Pinpoint the cell where the given text exists, returning its (x, y) midpoint coordinate. 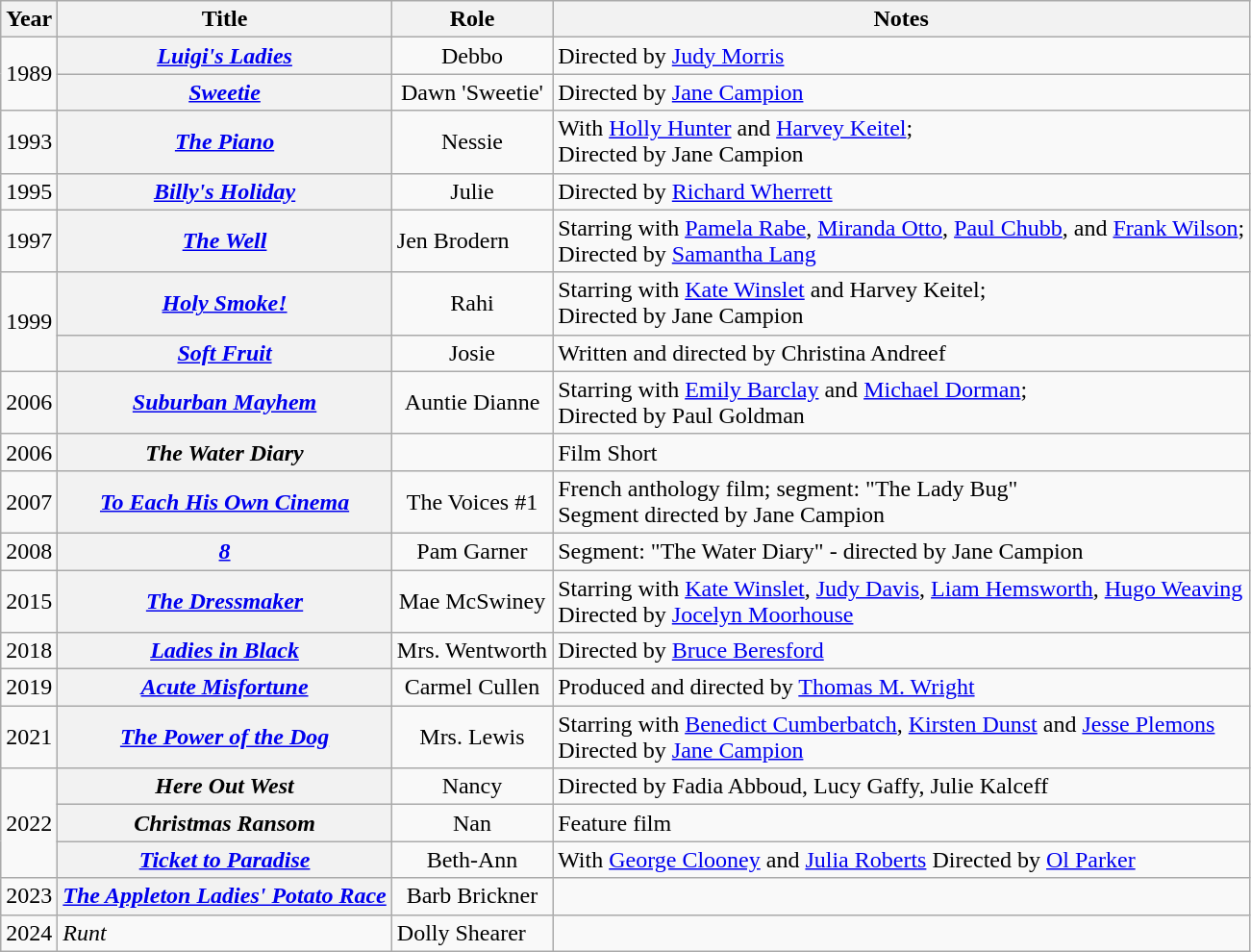
With George Clooney and Julia Roberts Directed by Ol Parker (902, 860)
Starring with Kate Winslet, Judy Davis, Liam Hemsworth, Hugo WeavingDirected by Jocelyn Moorhouse (902, 600)
Film Short (902, 452)
8 (225, 551)
Luigi's Ladies (225, 56)
Beth-Ann (471, 860)
1995 (29, 191)
Directed by Fadia Abboud, Lucy Gaffy, Julie Kalceff (902, 787)
Carmel Cullen (471, 688)
Directed by Bruce Beresford (902, 651)
Rahi (471, 304)
1993 (29, 142)
2023 (29, 896)
2019 (29, 688)
Dawn 'Sweetie' (471, 92)
With Holly Hunter and Harvey Keitel;Directed by Jane Campion (902, 142)
Feature film (902, 823)
Julie (471, 191)
Here Out West (225, 787)
The Water Diary (225, 452)
Holy Smoke! (225, 304)
Year (29, 19)
2018 (29, 651)
1997 (29, 240)
2015 (29, 600)
2008 (29, 551)
Directed by Judy Morris (902, 56)
Directed by Jane Campion (902, 92)
Nessie (471, 142)
French anthology film; segment: "The Lady Bug" Segment directed by Jane Campion (902, 502)
The Voices #1 (471, 502)
Nancy (471, 787)
Soft Fruit (225, 353)
Mrs. Lewis (471, 737)
Starring with Kate Winslet and Harvey Keitel; Directed by Jane Campion (902, 304)
The Piano (225, 142)
Pam Garner (471, 551)
The Dressmaker (225, 600)
1999 (29, 321)
Dolly Shearer (471, 933)
2021 (29, 737)
Mae McSwiney (471, 600)
Title (225, 19)
Segment: "The Water Diary" - directed by Jane Campion (902, 551)
The Appleton Ladies' Potato Race (225, 896)
Starring with Emily Barclay and Michael Dorman;Directed by Paul Goldman (902, 402)
Billy's Holiday (225, 191)
Ladies in Black (225, 651)
The Power of the Dog (225, 737)
2007 (29, 502)
Starring with Pamela Rabe, Miranda Otto, Paul Chubb, and Frank Wilson;Directed by Samantha Lang (902, 240)
Josie (471, 353)
Sweetie (225, 92)
Ticket to Paradise (225, 860)
Auntie Dianne (471, 402)
Role (471, 19)
Written and directed by Christina Andreef (902, 353)
2024 (29, 933)
Produced and directed by Thomas M. Wright (902, 688)
Barb Brickner (471, 896)
2022 (29, 823)
Debbo (471, 56)
1989 (29, 74)
Acute Misfortune (225, 688)
Christmas Ransom (225, 823)
Suburban Mayhem (225, 402)
To Each His Own Cinema (225, 502)
Mrs. Wentworth (471, 651)
Directed by Richard Wherrett (902, 191)
Jen Brodern (471, 240)
Starring with Benedict Cumberbatch, Kirsten Dunst and Jesse PlemonsDirected by Jane Campion (902, 737)
Runt (225, 933)
Notes (902, 19)
Nan (471, 823)
The Well (225, 240)
